Return the [X, Y] coordinate for the center point of the cell that contains the specified text.  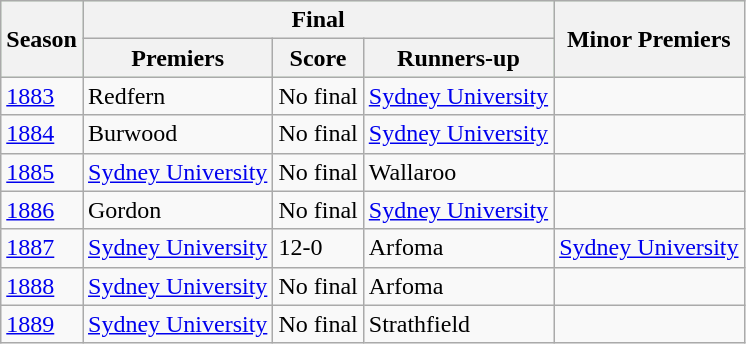
Minor Premiers [649, 39]
Gordon [177, 210]
1888 [42, 286]
Final [318, 20]
1889 [42, 324]
1887 [42, 248]
Premiers [177, 58]
Wallaroo [458, 172]
Season [42, 39]
Runners-up [458, 58]
1886 [42, 210]
Score [318, 58]
12-0 [318, 248]
1884 [42, 134]
Redfern [177, 96]
Burwood [177, 134]
1883 [42, 96]
Strathfield [458, 324]
1885 [42, 172]
